Find where the given text appears and provide that cell's center as (X, Y) coordinate. 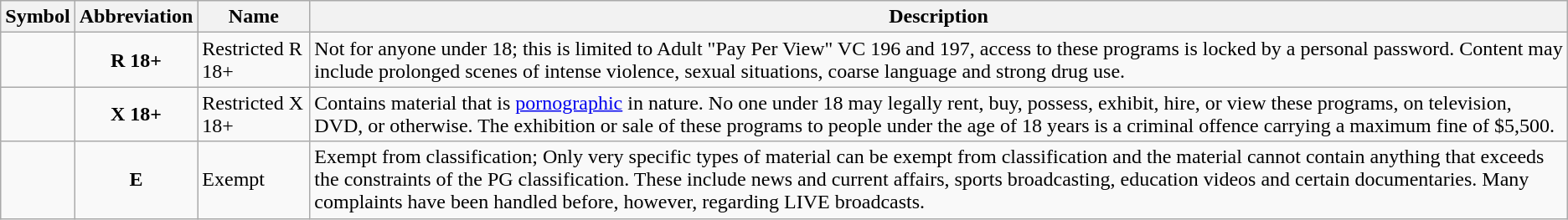
Exempt (254, 180)
E (136, 180)
Abbreviation (136, 17)
Description (938, 17)
Restricted R 18+ (254, 60)
Restricted X 18+ (254, 114)
R 18+ (136, 60)
Symbol (38, 17)
X 18+ (136, 114)
Name (254, 17)
